Capture the cell that displays the provided text and extract its (X, Y) central coordinate. 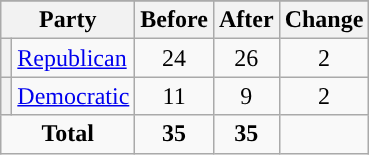
Change (324, 20)
Before (174, 20)
11 (174, 96)
24 (174, 58)
Republican (74, 58)
Democratic (74, 96)
After (246, 20)
26 (246, 58)
Total (68, 134)
9 (246, 96)
Party (68, 20)
